Return the [x, y] coordinate for the center point of the cell that contains the specified text.  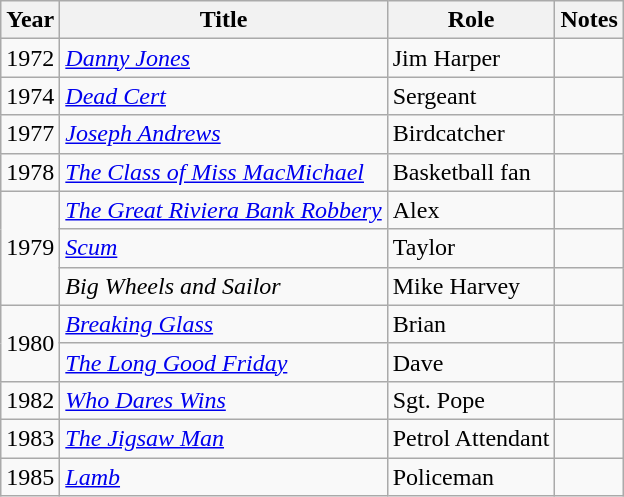
1974 [30, 96]
Scum [224, 248]
Brian [471, 324]
1977 [30, 134]
The Class of Miss MacMichael [224, 172]
The Jigsaw Man [224, 438]
1972 [30, 58]
Petrol Attendant [471, 438]
Big Wheels and Sailor [224, 286]
Year [30, 20]
Taylor [471, 248]
Role [471, 20]
1979 [30, 248]
The Great Riviera Bank Robbery [224, 210]
Dave [471, 362]
Basketball fan [471, 172]
Dead Cert [224, 96]
Alex [471, 210]
Sgt. Pope [471, 400]
1982 [30, 400]
The Long Good Friday [224, 362]
Title [224, 20]
Notes [589, 20]
Joseph Andrews [224, 134]
Sergeant [471, 96]
Who Dares Wins [224, 400]
1978 [30, 172]
Mike Harvey [471, 286]
Policeman [471, 477]
Birdcatcher [471, 134]
Breaking Glass [224, 324]
Lamb [224, 477]
Jim Harper [471, 58]
1985 [30, 477]
1980 [30, 343]
1983 [30, 438]
Danny Jones [224, 58]
